Locate the cell with the specified text and output its [x, y] center coordinate. 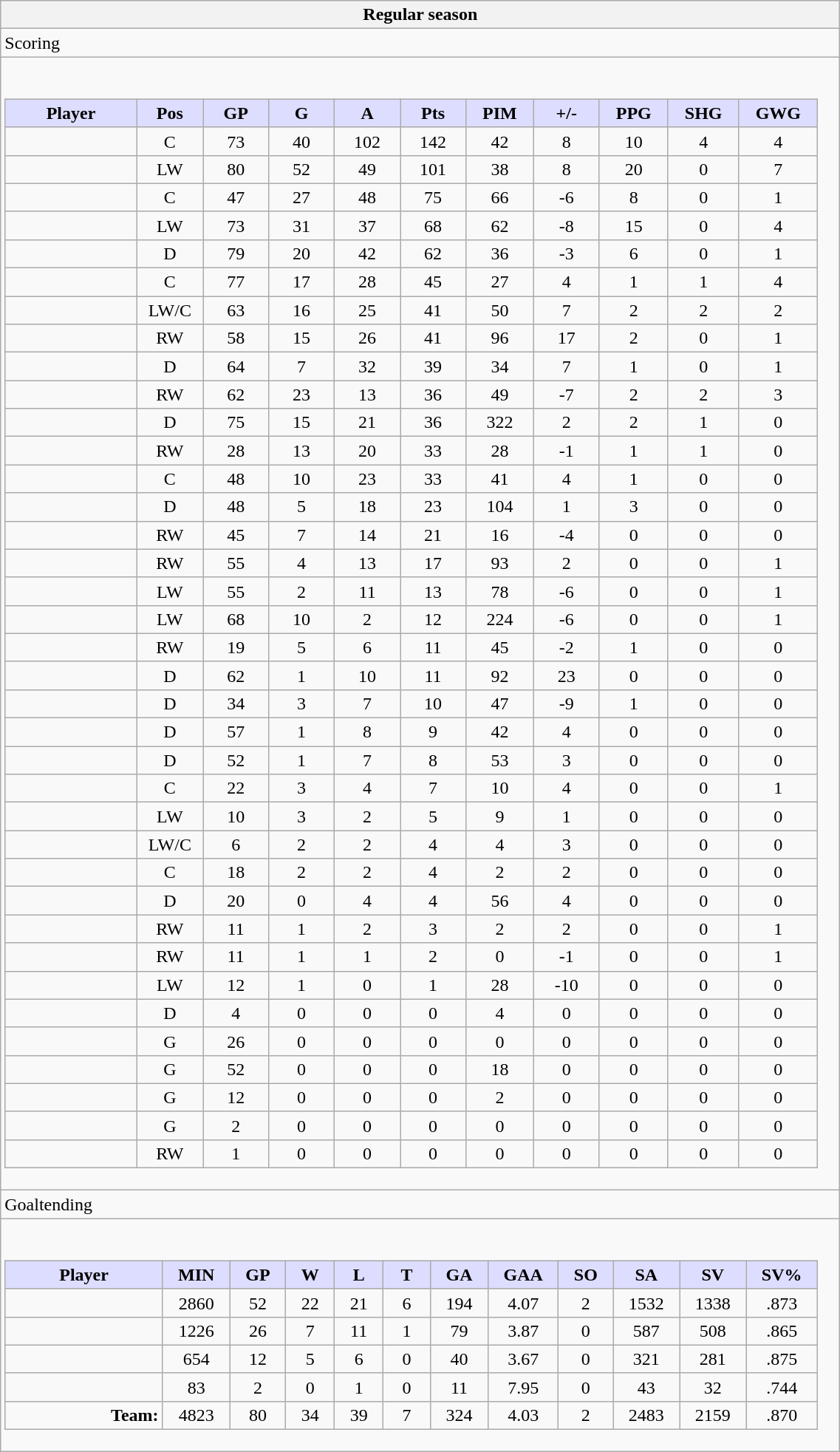
43 [646, 1387]
53 [500, 760]
Scoring [420, 43]
3.87 [523, 1331]
SA [646, 1275]
-10 [566, 985]
38 [500, 169]
58 [236, 338]
Team: [84, 1415]
324 [460, 1415]
64 [236, 367]
.744 [782, 1387]
-9 [566, 703]
L [359, 1275]
MIN [197, 1275]
T [407, 1275]
SO [586, 1275]
2860 [197, 1303]
104 [500, 507]
57 [236, 732]
93 [500, 563]
-4 [566, 535]
50 [500, 310]
96 [500, 338]
654 [197, 1359]
224 [500, 619]
322 [500, 423]
281 [713, 1359]
3.67 [523, 1359]
SV [713, 1275]
1338 [713, 1303]
25 [368, 310]
W [310, 1275]
GAA [523, 1275]
-3 [566, 253]
66 [500, 197]
GWG [778, 113]
PIM [500, 113]
1226 [197, 1331]
83 [197, 1387]
SV% [782, 1275]
37 [368, 225]
77 [236, 282]
.865 [782, 1331]
4.07 [523, 1303]
587 [646, 1331]
4.03 [523, 1415]
7.95 [523, 1387]
508 [713, 1331]
78 [500, 591]
101 [433, 169]
Pos [170, 113]
+/- [566, 113]
Goaltending [420, 1204]
2483 [646, 1415]
321 [646, 1359]
194 [460, 1303]
A [368, 113]
92 [500, 675]
SHG [703, 113]
31 [301, 225]
56 [500, 901]
14 [368, 535]
Regular season [420, 15]
Pts [433, 113]
142 [433, 141]
-2 [566, 647]
PPG [634, 113]
-7 [566, 395]
.873 [782, 1303]
.870 [782, 1415]
.875 [782, 1359]
1532 [646, 1303]
19 [236, 647]
63 [236, 310]
-8 [566, 225]
2159 [713, 1415]
GA [460, 1275]
102 [368, 141]
4823 [197, 1415]
